Output the (X, Y) coordinate of the center of the cell containing the given text.  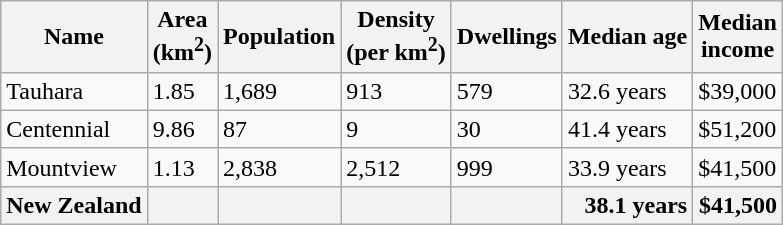
1,689 (280, 91)
87 (280, 129)
Median age (627, 37)
579 (506, 91)
32.6 years (627, 91)
41.4 years (627, 129)
Population (280, 37)
913 (396, 91)
Name (74, 37)
30 (506, 129)
1.13 (182, 167)
Dwellings (506, 37)
Density(per km2) (396, 37)
Medianincome (738, 37)
2,838 (280, 167)
$51,200 (738, 129)
$39,000 (738, 91)
33.9 years (627, 167)
9 (396, 129)
Tauhara (74, 91)
9.86 (182, 129)
38.1 years (627, 205)
Mountview (74, 167)
999 (506, 167)
Area(km2) (182, 37)
Centennial (74, 129)
1.85 (182, 91)
2,512 (396, 167)
New Zealand (74, 205)
